Find where the given text appears and provide that cell's center as [x, y] coordinate. 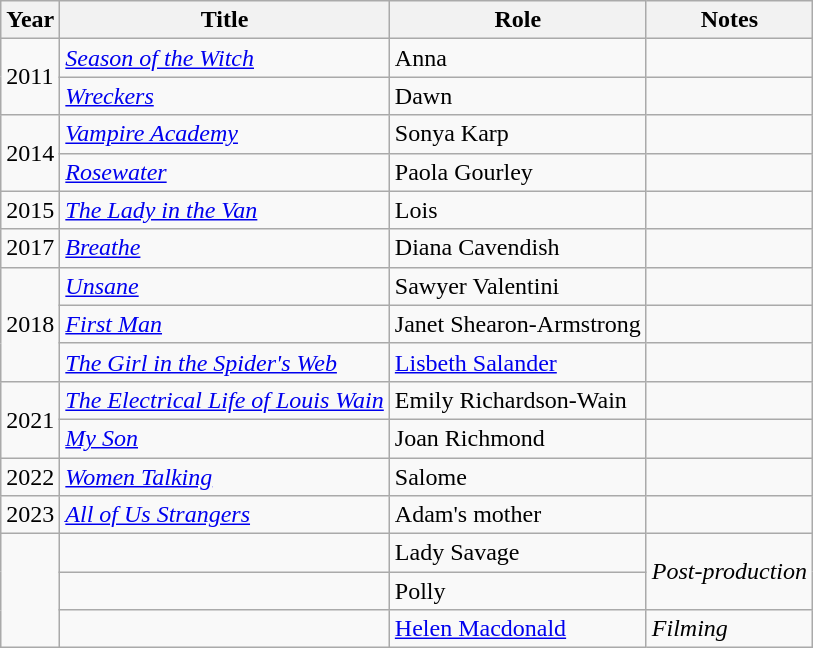
Breathe [225, 248]
Helen Macdonald [518, 629]
The Electrical Life of Louis Wain [225, 400]
2017 [30, 248]
Notes [729, 20]
Joan Richmond [518, 438]
Sonya Karp [518, 134]
The Lady in the Van [225, 210]
Women Talking [225, 477]
All of Us Strangers [225, 515]
Wreckers [225, 96]
Polly [518, 591]
Lady Savage [518, 553]
Salome [518, 477]
2021 [30, 419]
Lois [518, 210]
Janet Shearon-Armstrong [518, 324]
First Man [225, 324]
2011 [30, 77]
The Girl in the Spider's Web [225, 362]
Dawn [518, 96]
My Son [225, 438]
Year [30, 20]
2015 [30, 210]
2014 [30, 153]
Emily Richardson-Wain [518, 400]
Adam's mother [518, 515]
2022 [30, 477]
2018 [30, 324]
Anna [518, 58]
Role [518, 20]
Filming [729, 629]
Title [225, 20]
Rosewater [225, 172]
Sawyer Valentini [518, 286]
Vampire Academy [225, 134]
Season of the Witch [225, 58]
Post-production [729, 572]
Lisbeth Salander [518, 362]
Unsane [225, 286]
2023 [30, 515]
Diana Cavendish [518, 248]
Paola Gourley [518, 172]
